Return the (x, y) coordinate for the center point of the cell that contains the specified text.  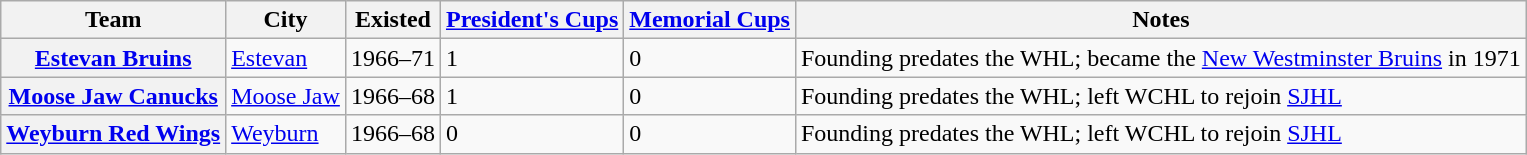
Notes (1160, 20)
Moose Jaw (286, 96)
1966–71 (392, 58)
Existed (392, 20)
Founding predates the WHL; became the New Westminster Bruins in 1971 (1160, 58)
Estevan (286, 58)
City (286, 20)
Team (114, 20)
Estevan Bruins (114, 58)
Moose Jaw Canucks (114, 96)
Weyburn Red Wings (114, 134)
Memorial Cups (710, 20)
Weyburn (286, 134)
President's Cups (532, 20)
